Search for the cell housing the specified text and yield its [x, y] center coordinate. 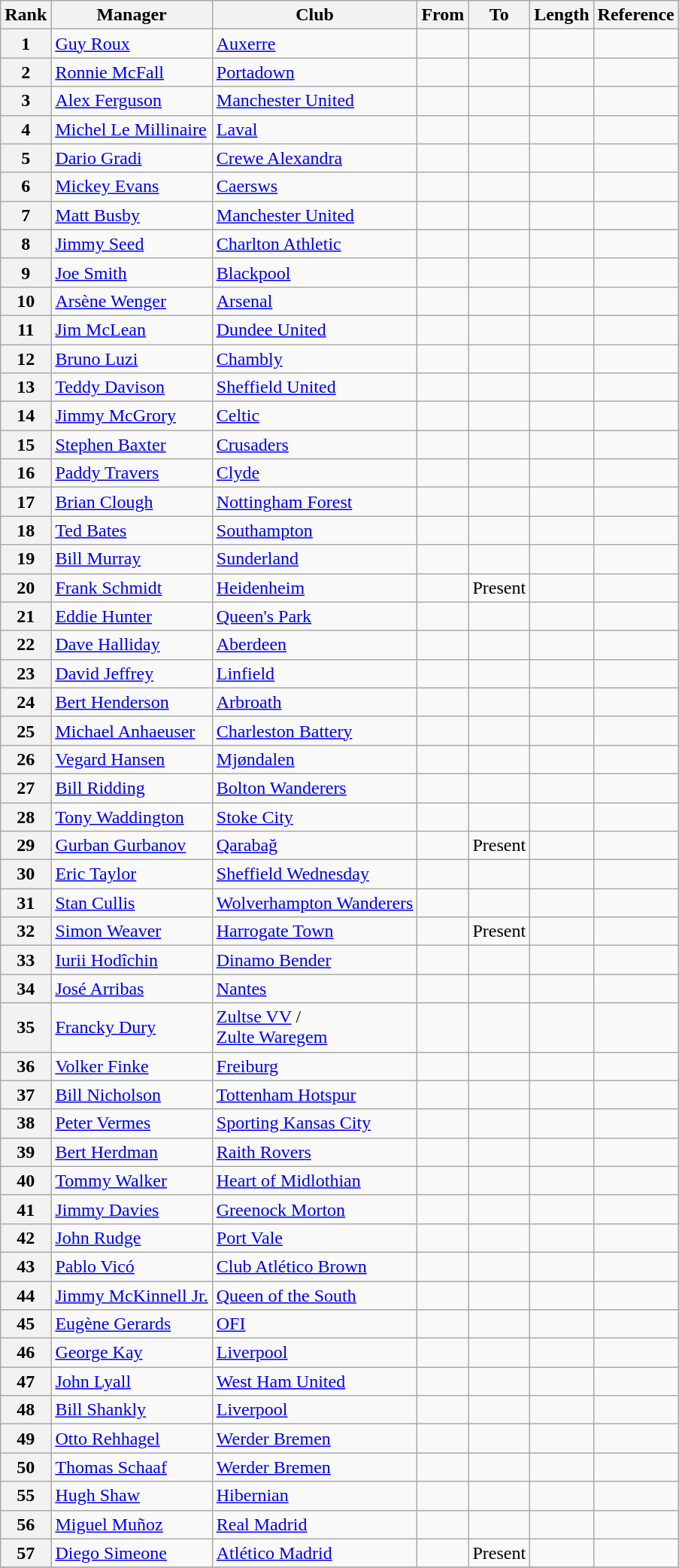
Dave Halliday [132, 645]
9 [26, 272]
37 [26, 1095]
49 [26, 1439]
Ted Bates [132, 530]
Gurban Gurbanov [132, 846]
13 [26, 387]
33 [26, 960]
3 [26, 101]
43 [26, 1266]
46 [26, 1353]
Bert Herdman [132, 1152]
19 [26, 559]
Alex Ferguson [132, 101]
6 [26, 187]
West Ham United [314, 1381]
Bill Ridding [132, 788]
1 [26, 44]
George Kay [132, 1353]
Joe Smith [132, 272]
11 [26, 330]
50 [26, 1467]
Queen's Park [314, 616]
Rank [26, 15]
Dario Gradi [132, 158]
Bill Nicholson [132, 1095]
8 [26, 244]
Stoke City [314, 816]
Portadown [314, 72]
Harrogate Town [314, 931]
Aberdeen [314, 645]
Francky Dury [132, 1028]
Length [562, 15]
Hugh Shaw [132, 1496]
Matt Busby [132, 215]
Charleston Battery [314, 731]
Southampton [314, 530]
Bolton Wanderers [314, 788]
From [443, 15]
Raith Rovers [314, 1152]
Queen of the South [314, 1295]
Stephen Baxter [132, 445]
Eddie Hunter [132, 616]
Michel Le Millinaire [132, 129]
Mjøndalen [314, 759]
48 [26, 1410]
Pablo Vicó [132, 1266]
Caersws [314, 187]
Jimmy McKinnell Jr. [132, 1295]
José Arribas [132, 989]
Vegard Hansen [132, 759]
Tony Waddington [132, 816]
Chambly [314, 359]
57 [26, 1553]
44 [26, 1295]
Jimmy Seed [132, 244]
Frank Schmidt [132, 588]
Bill Murray [132, 559]
Teddy Davison [132, 387]
12 [26, 359]
Otto Rehhagel [132, 1439]
Stan Cullis [132, 903]
Sporting Kansas City [314, 1123]
To [499, 15]
Ronnie McFall [132, 72]
Club [314, 15]
Heart of Midlothian [314, 1181]
Hibernian [314, 1496]
41 [26, 1209]
Crusaders [314, 445]
Eric Taylor [132, 874]
22 [26, 645]
Port Vale [314, 1238]
Sunderland [314, 559]
Celtic [314, 416]
36 [26, 1066]
56 [26, 1524]
45 [26, 1324]
Diego Simeone [132, 1553]
Club Atlético Brown [314, 1266]
OFI [314, 1324]
Mickey Evans [132, 187]
5 [26, 158]
Qarabağ [314, 846]
John Rudge [132, 1238]
Linfield [314, 673]
26 [26, 759]
Paddy Travers [132, 473]
Clyde [314, 473]
39 [26, 1152]
Tottenham Hotspur [314, 1095]
42 [26, 1238]
David Jeffrey [132, 673]
7 [26, 215]
24 [26, 702]
21 [26, 616]
34 [26, 989]
Peter Vermes [132, 1123]
Jim McLean [132, 330]
16 [26, 473]
Atlético Madrid [314, 1553]
14 [26, 416]
2 [26, 72]
35 [26, 1028]
Manager [132, 15]
Arsenal [314, 301]
Dundee United [314, 330]
Crewe Alexandra [314, 158]
Eugène Gerards [132, 1324]
Nantes [314, 989]
Bill Shankly [132, 1410]
Simon Weaver [132, 931]
55 [26, 1496]
Jimmy Davies [132, 1209]
15 [26, 445]
Blackpool [314, 272]
Tommy Walker [132, 1181]
27 [26, 788]
Zultse VV /Zulte Waregem [314, 1028]
Volker Finke [132, 1066]
John Lyall [132, 1381]
32 [26, 931]
25 [26, 731]
18 [26, 530]
20 [26, 588]
28 [26, 816]
Bruno Luzi [132, 359]
Guy Roux [132, 44]
Nottingham Forest [314, 502]
Brian Clough [132, 502]
Dinamo Bender [314, 960]
47 [26, 1381]
Arsène Wenger [132, 301]
Charlton Athletic [314, 244]
Jimmy McGrory [132, 416]
38 [26, 1123]
Sheffield United [314, 387]
10 [26, 301]
Greenock Morton [314, 1209]
Heidenheim [314, 588]
17 [26, 502]
Real Madrid [314, 1524]
Wolverhampton Wanderers [314, 903]
Michael Anhaeuser [132, 731]
30 [26, 874]
Bert Henderson [132, 702]
Thomas Schaaf [132, 1467]
Freiburg [314, 1066]
Sheffield Wednesday [314, 874]
4 [26, 129]
Reference [636, 15]
31 [26, 903]
Miguel Muñoz [132, 1524]
Laval [314, 129]
Arbroath [314, 702]
23 [26, 673]
Iurii Hodîchin [132, 960]
29 [26, 846]
Auxerre [314, 44]
40 [26, 1181]
